Extract the (X, Y) coordinate from the center of the cell holding the provided text.  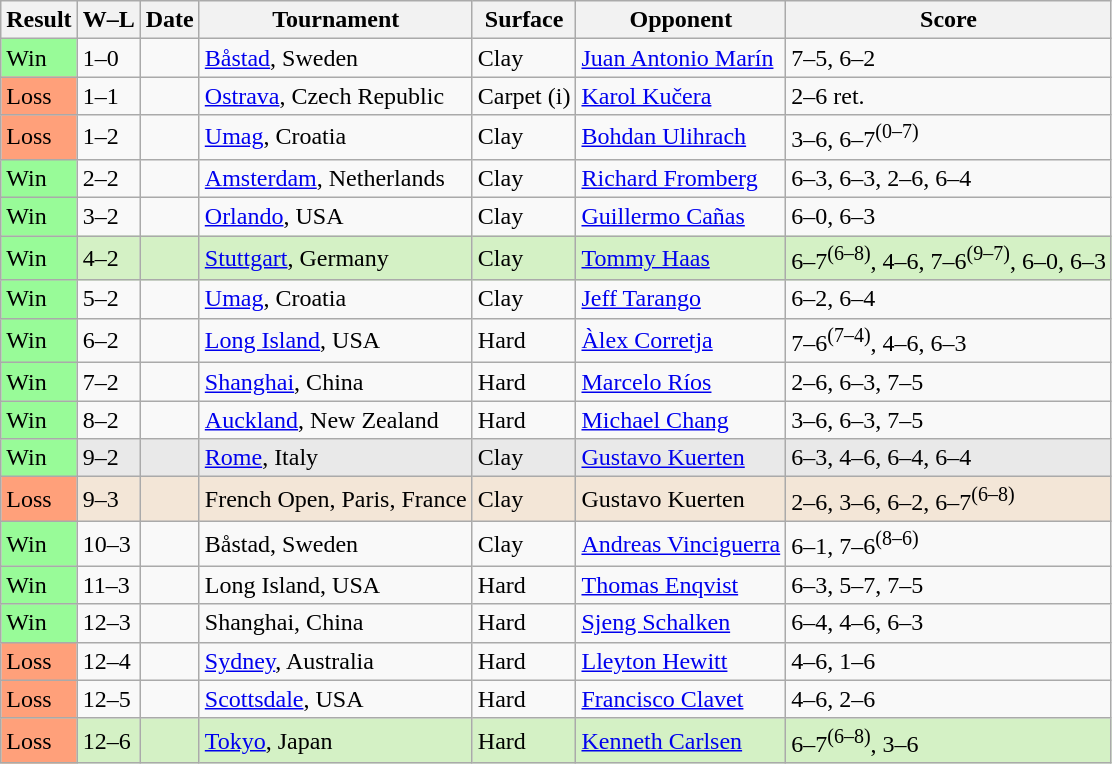
6–3, 4–6, 6–4, 6–4 (949, 458)
2–6 ret. (949, 96)
Date (170, 20)
Kenneth Carlsen (681, 740)
Opponent (681, 20)
Scottsdale, USA (336, 699)
Michael Chang (681, 420)
2–6, 3–6, 6–2, 6–7(6–8) (949, 500)
Karol Kučera (681, 96)
Marcelo Ríos (681, 382)
Tournament (336, 20)
6–4, 4–6, 6–3 (949, 623)
Francisco Clavet (681, 699)
3–6, 6–3, 7–5 (949, 420)
Score (949, 20)
1–0 (108, 58)
Àlex Corretja (681, 340)
12–3 (108, 623)
Ostrava, Czech Republic (336, 96)
10–3 (108, 544)
8–2 (108, 420)
Stuttgart, Germany (336, 258)
6–3, 5–7, 7–5 (949, 585)
4–2 (108, 258)
Sydney, Australia (336, 661)
3–6, 6–7(0–7) (949, 138)
6–2 (108, 340)
Tommy Haas (681, 258)
Guillermo Cañas (681, 217)
Richard Fromberg (681, 178)
Rome, Italy (336, 458)
4–6, 1–6 (949, 661)
Surface (524, 20)
2–6, 6–3, 7–5 (949, 382)
4–6, 2–6 (949, 699)
6–3, 6–3, 2–6, 6–4 (949, 178)
2–2 (108, 178)
9–2 (108, 458)
12–6 (108, 740)
French Open, Paris, France (336, 500)
1–2 (108, 138)
6–1, 7–6(8–6) (949, 544)
Result (39, 20)
Jeff Tarango (681, 299)
W–L (108, 20)
Lleyton Hewitt (681, 661)
9–3 (108, 500)
6–2, 6–4 (949, 299)
12–4 (108, 661)
6–7(6–8), 3–6 (949, 740)
Carpet (i) (524, 96)
5–2 (108, 299)
Andreas Vinciguerra (681, 544)
Juan Antonio Marín (681, 58)
Amsterdam, Netherlands (336, 178)
7–6(7–4), 4–6, 6–3 (949, 340)
Bohdan Ulihrach (681, 138)
1–1 (108, 96)
Tokyo, Japan (336, 740)
Auckland, New Zealand (336, 420)
7–2 (108, 382)
6–0, 6–3 (949, 217)
11–3 (108, 585)
7–5, 6–2 (949, 58)
Orlando, USA (336, 217)
6–7(6–8), 4–6, 7–6(9–7), 6–0, 6–3 (949, 258)
Thomas Enqvist (681, 585)
Sjeng Schalken (681, 623)
3–2 (108, 217)
12–5 (108, 699)
